Detect which cell encompasses the target text, then output its [X, Y] center coordinate. 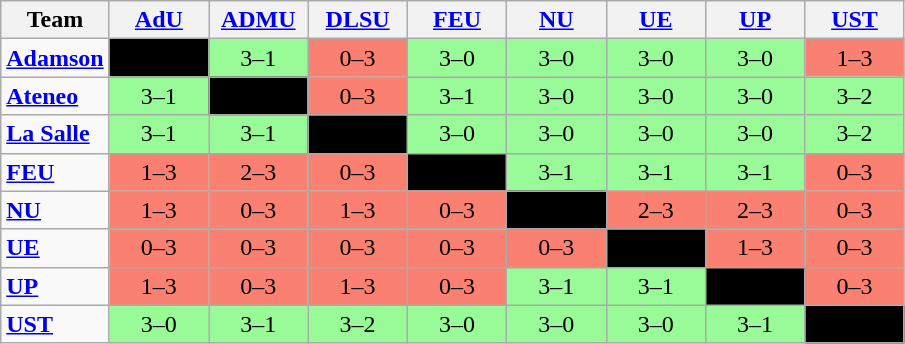
Ateneo [55, 96]
La Salle [55, 134]
DLSU [358, 20]
AdU [158, 20]
Adamson [55, 58]
Team [55, 20]
ADMU [258, 20]
